Pinpoint the cell where the given text exists, returning its (x, y) midpoint coordinate. 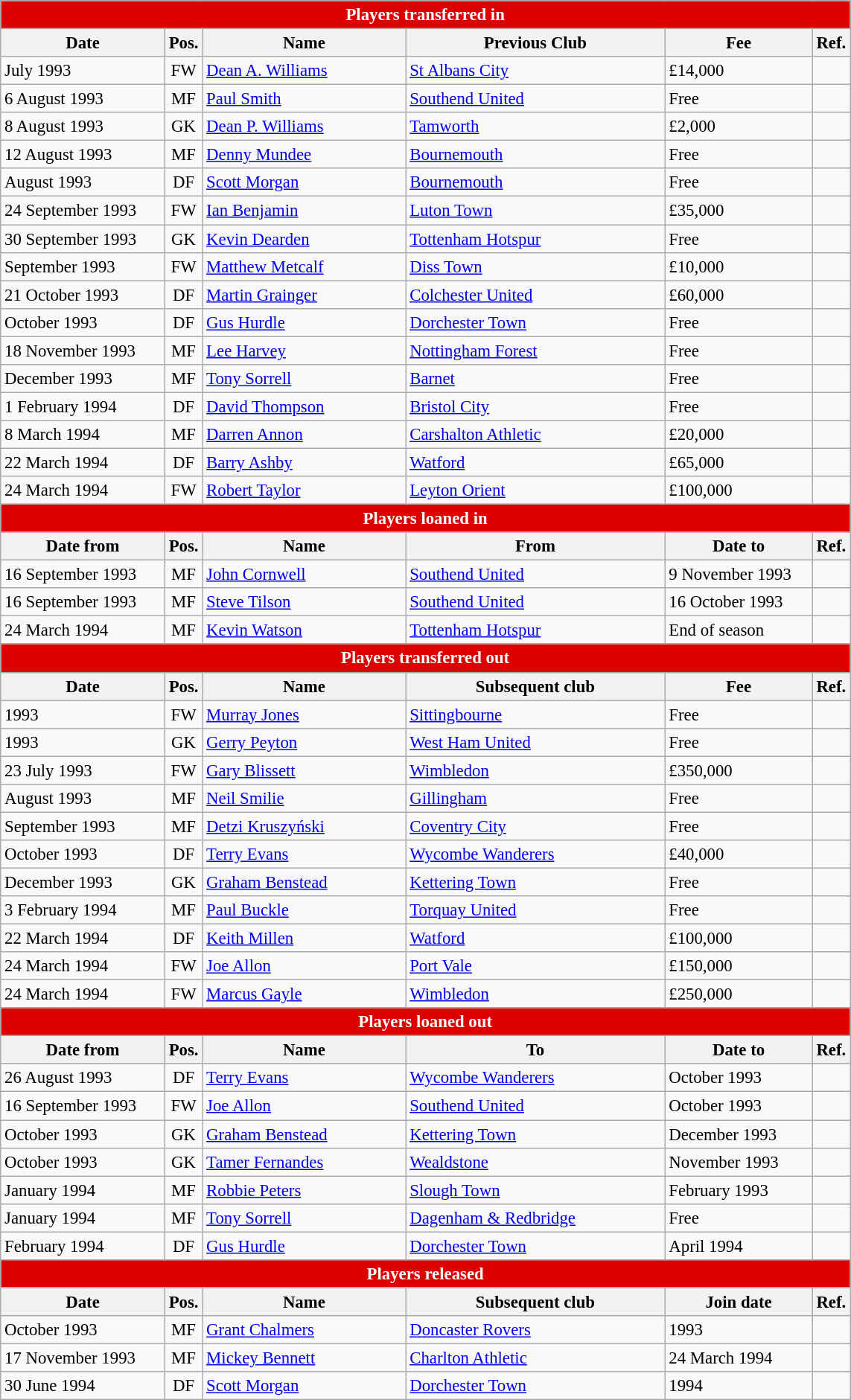
£35,000 (739, 211)
Gerry Peyton (304, 742)
To (535, 1050)
Gary Blissett (304, 770)
Diss Town (535, 266)
February 1993 (739, 1190)
Nottingham Forest (535, 351)
November 1993 (739, 1162)
Coventry City (535, 826)
Players released (426, 1274)
Robert Taylor (304, 490)
17 November 1993 (83, 1358)
Paul Smith (304, 99)
July 1993 (83, 71)
£250,000 (739, 994)
12 August 1993 (83, 155)
Doncaster Rovers (535, 1330)
£60,000 (739, 295)
Dean A. Williams (304, 71)
9 November 1993 (739, 575)
Dagenham & Redbridge (535, 1218)
Marcus Gayle (304, 994)
April 1994 (739, 1246)
Matthew Metcalf (304, 266)
Join date (739, 1302)
Bristol City (535, 406)
21 October 1993 (83, 295)
Players loaned in (426, 519)
Paul Buckle (304, 910)
23 July 1993 (83, 770)
Lee Harvey (304, 351)
Charlton Athletic (535, 1358)
Torquay United (535, 910)
1 February 1994 (83, 406)
Murray Jones (304, 715)
Wealdstone (535, 1162)
February 1994 (83, 1246)
Tamer Fernandes (304, 1162)
3 February 1994 (83, 910)
£65,000 (739, 462)
Previous Club (535, 43)
Colchester United (535, 295)
30 September 1993 (83, 239)
Luton Town (535, 211)
Neil Smilie (304, 799)
End of season (739, 630)
6 August 1993 (83, 99)
Tamworth (535, 127)
John Cornwell (304, 575)
Robbie Peters (304, 1190)
Keith Millen (304, 939)
18 November 1993 (83, 351)
£150,000 (739, 966)
David Thompson (304, 406)
Ian Benjamin (304, 211)
Port Vale (535, 966)
£10,000 (739, 266)
Mickey Bennett (304, 1358)
Sittingbourne (535, 715)
Players transferred in (426, 15)
Kevin Dearden (304, 239)
Kevin Watson (304, 630)
1994 (739, 1386)
Dean P. Williams (304, 127)
Denny Mundee (304, 155)
Barnet (535, 379)
26 August 1993 (83, 1078)
£40,000 (739, 854)
Carshalton Athletic (535, 435)
Grant Chalmers (304, 1330)
8 August 1993 (83, 127)
£20,000 (739, 435)
Darren Annon (304, 435)
Steve Tilson (304, 602)
Martin Grainger (304, 295)
Players transferred out (426, 659)
£14,000 (739, 71)
Leyton Orient (535, 490)
Gillingham (535, 799)
30 June 1994 (83, 1386)
Slough Town (535, 1190)
8 March 1994 (83, 435)
Barry Ashby (304, 462)
Detzi Kruszyński (304, 826)
Players loaned out (426, 1022)
16 October 1993 (739, 602)
St Albans City (535, 71)
£2,000 (739, 127)
24 September 1993 (83, 211)
£350,000 (739, 770)
From (535, 546)
West Ham United (535, 742)
